Return (X, Y) of the center of cell containing provided text 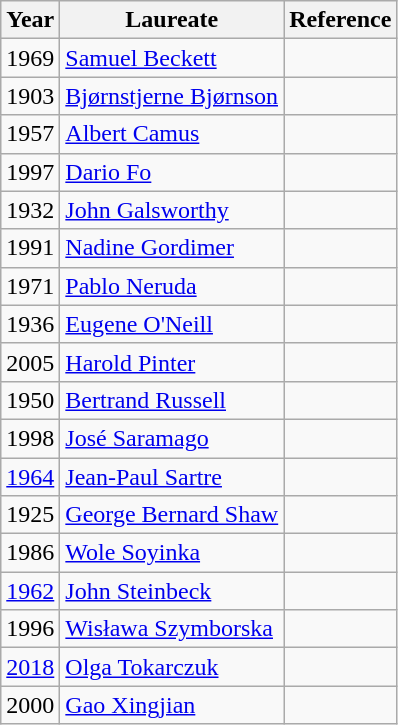
2005 (30, 362)
Jean-Paul Sartre (172, 477)
Nadine Gordimer (172, 248)
Wole Soyinka (172, 553)
Harold Pinter (172, 362)
George Bernard Shaw (172, 515)
Pablo Neruda (172, 286)
1925 (30, 515)
José Saramago (172, 438)
1936 (30, 324)
Dario Fo (172, 172)
1964 (30, 477)
Reference (340, 20)
Olga Tokarczuk (172, 667)
John Galsworthy (172, 210)
Albert Camus (172, 134)
1991 (30, 248)
Gao Xingjian (172, 705)
1969 (30, 58)
1971 (30, 286)
1996 (30, 629)
Bertrand Russell (172, 400)
2018 (30, 667)
Eugene O'Neill (172, 324)
Wisława Szymborska (172, 629)
2000 (30, 705)
Samuel Beckett (172, 58)
1998 (30, 438)
1903 (30, 96)
John Steinbeck (172, 591)
1962 (30, 591)
Bjørnstjerne Bjørnson (172, 96)
Laureate (172, 20)
Year (30, 20)
1986 (30, 553)
1997 (30, 172)
1950 (30, 400)
1932 (30, 210)
1957 (30, 134)
